Determine the [X, Y] coordinate at the center of the cell enclosing the given text.  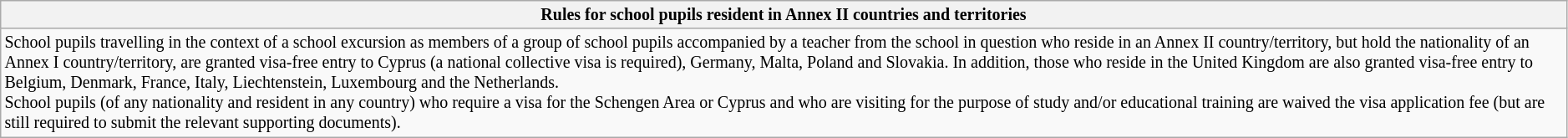
Rules for school pupils resident in Annex II countries and territories [784, 15]
